Provide the (x, y) coordinate of the cell's center where the given text is located.  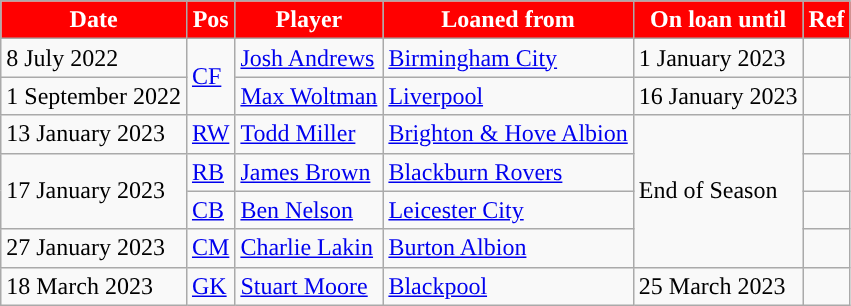
RW (210, 134)
Player (309, 20)
James Brown (309, 172)
Leicester City (508, 210)
RB (210, 172)
1 January 2023 (718, 58)
CM (210, 248)
Max Woltman (309, 96)
GK (210, 286)
17 January 2023 (94, 191)
CB (210, 210)
18 March 2023 (94, 286)
Josh Andrews (309, 58)
25 March 2023 (718, 286)
27 January 2023 (94, 248)
Liverpool (508, 96)
Ref (826, 20)
Stuart Moore (309, 286)
Blackburn Rovers (508, 172)
CF (210, 77)
Loaned from (508, 20)
16 January 2023 (718, 96)
1 September 2022 (94, 96)
Pos (210, 20)
Ben Nelson (309, 210)
Date (94, 20)
Todd Miller (309, 134)
13 January 2023 (94, 134)
Burton Albion (508, 248)
8 July 2022 (94, 58)
Birmingham City (508, 58)
Charlie Lakin (309, 248)
Blackpool (508, 286)
End of Season (718, 191)
On loan until (718, 20)
Brighton & Hove Albion (508, 134)
